From the cell containing the given text, extract its center point as (x, y) coordinate. 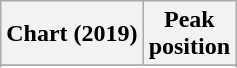
Chart (2019) (72, 34)
Peak position (189, 34)
